Scan for the cell matching the given text and deliver its (x, y) coordinate at center. 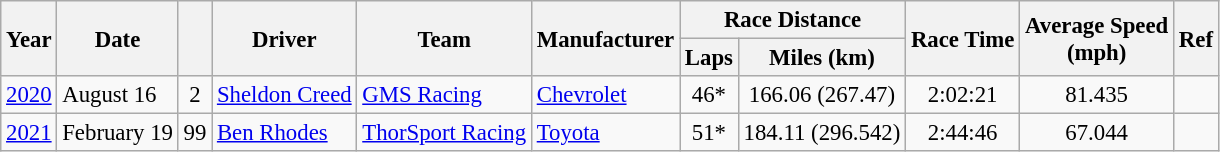
Team (444, 38)
2 (194, 95)
Average Speed(mph) (1097, 38)
166.06 (267.47) (822, 95)
67.044 (1097, 133)
ThorSport Racing (444, 133)
Ref (1196, 38)
Date (118, 38)
2021 (29, 133)
August 16 (118, 95)
Ben Rhodes (284, 133)
Chevrolet (605, 95)
Laps (710, 58)
81.435 (1097, 95)
2020 (29, 95)
Manufacturer (605, 38)
Sheldon Creed (284, 95)
99 (194, 133)
51* (710, 133)
Race Time (963, 38)
February 19 (118, 133)
2:02:21 (963, 95)
Driver (284, 38)
Miles (km) (822, 58)
Race Distance (793, 20)
GMS Racing (444, 95)
Year (29, 38)
2:44:46 (963, 133)
Toyota (605, 133)
46* (710, 95)
184.11 (296.542) (822, 133)
